Extract the [X, Y] coordinate from the center of the cell holding the provided text.  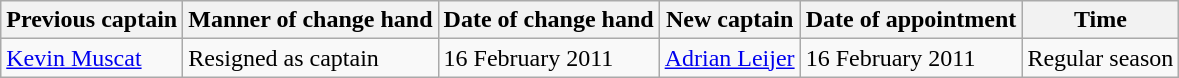
Resigned as captain [310, 58]
Date of appointment [911, 20]
Previous captain [92, 20]
Kevin Muscat [92, 58]
Time [1100, 20]
New captain [730, 20]
Adrian Leijer [730, 58]
Date of change hand [548, 20]
Manner of change hand [310, 20]
Regular season [1100, 58]
